From the cell containing the given text, extract its center point as [X, Y] coordinate. 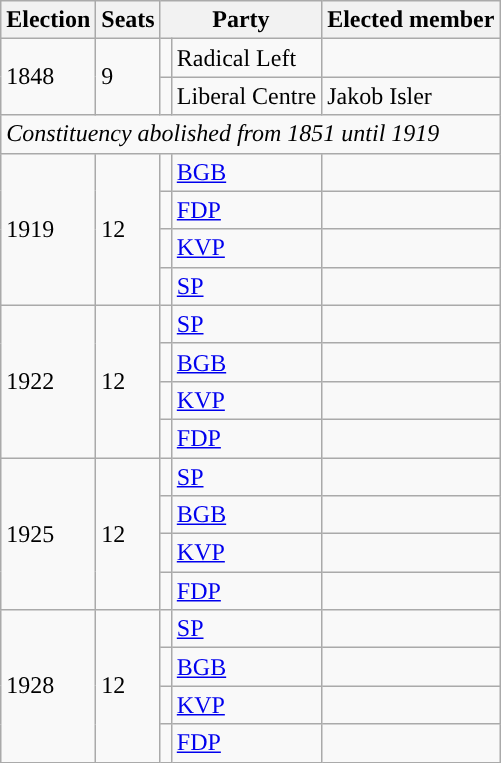
9 [128, 77]
Liberal Centre [246, 96]
1848 [48, 77]
Jakob Isler [411, 96]
1928 [48, 686]
Party [240, 20]
Radical Left [246, 58]
Election [48, 20]
1925 [48, 534]
Constituency abolished from 1851 until 1919 [250, 134]
Seats [128, 20]
1919 [48, 229]
Elected member [411, 20]
1922 [48, 381]
